Return the (x, y) coordinate for the center point of the cell that contains the specified text.  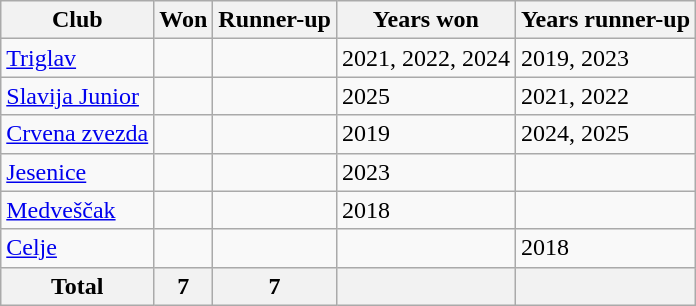
Medveščak (78, 210)
2019, 2023 (605, 58)
Won (184, 20)
Triglav (78, 58)
Slavija Junior (78, 96)
2024, 2025 (605, 134)
2025 (426, 96)
Runner-up (275, 20)
Years runner-up (605, 20)
2019 (426, 134)
2023 (426, 172)
Jesenice (78, 172)
Total (78, 286)
Celje (78, 248)
2021, 2022, 2024 (426, 58)
2021, 2022 (605, 96)
Crvena zvezda (78, 134)
Club (78, 20)
Years won (426, 20)
